Find where the given text appears and provide that cell's center as [X, Y] coordinate. 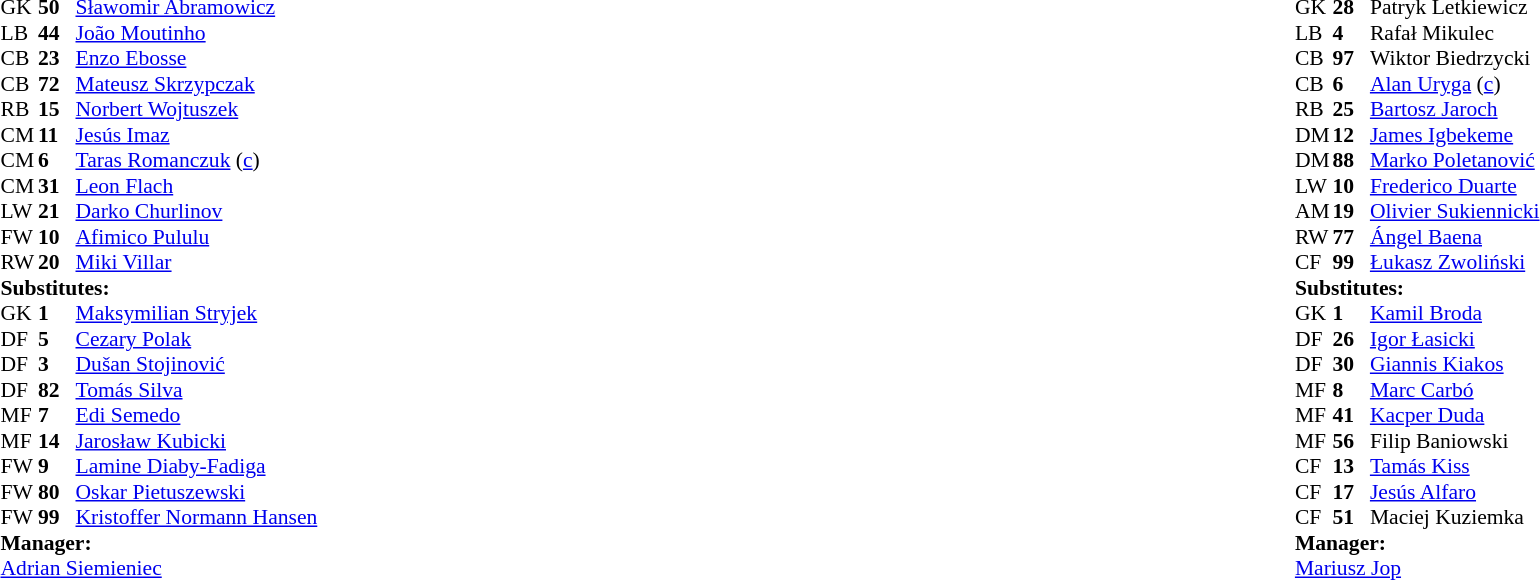
Ángel Baena [1455, 237]
Miki Villar [197, 263]
23 [57, 59]
21 [57, 211]
Edi Semedo [197, 415]
Jesús Imaz [197, 135]
Kamil Broda [1455, 313]
41 [1351, 415]
25 [1351, 109]
14 [57, 441]
13 [1351, 467]
72 [57, 84]
James Igbekeme [1455, 135]
44 [57, 33]
Giannis Kiakos [1455, 365]
77 [1351, 237]
Kristoffer Normann Hansen [197, 517]
Maciej Kuziemka [1455, 517]
Frederico Duarte [1455, 186]
Afimico Pululu [197, 237]
Marc Carbó [1455, 390]
Enzo Ebosse [197, 59]
31 [57, 186]
17 [1351, 492]
5 [57, 339]
Norbert Wojtuszek [197, 109]
19 [1351, 211]
30 [1351, 365]
Rafał Mikulec [1455, 33]
Igor Łasicki [1455, 339]
Tamás Kiss [1455, 467]
26 [1351, 339]
11 [57, 135]
AM [1314, 211]
João Moutinho [197, 33]
Olivier Sukiennicki [1455, 211]
Maksymilian Stryjek [197, 313]
Cezary Polak [197, 339]
Oskar Pietuszewski [197, 492]
Marko Poletanović [1455, 161]
82 [57, 390]
8 [1351, 390]
Taras Romanczuk (c) [197, 161]
Kacper Duda [1455, 415]
7 [57, 415]
Wiktor Biedrzycki [1455, 59]
Jarosław Kubicki [197, 441]
51 [1351, 517]
Leon Flach [197, 186]
12 [1351, 135]
3 [57, 365]
Łukasz Zwoliński [1455, 263]
97 [1351, 59]
56 [1351, 441]
Dušan Stojinović [197, 365]
9 [57, 467]
Jesús Alfaro [1455, 492]
Bartosz Jaroch [1455, 109]
Tomás Silva [197, 390]
80 [57, 492]
Lamine Diaby-Fadiga [197, 467]
4 [1351, 33]
Filip Baniowski [1455, 441]
88 [1351, 161]
Darko Churlinov [197, 211]
Alan Uryga (c) [1455, 84]
20 [57, 263]
Mateusz Skrzypczak [197, 84]
15 [57, 109]
